Find where the given text appears and provide that cell's center as [X, Y] coordinate. 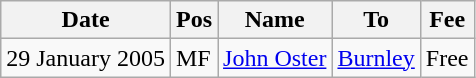
Free [447, 58]
To [376, 20]
Pos [194, 20]
29 January 2005 [86, 58]
John Oster [275, 58]
MF [194, 58]
Date [86, 20]
Burnley [376, 58]
Name [275, 20]
Fee [447, 20]
